Determine the (x, y) coordinate at the center of the cell enclosing the given text.  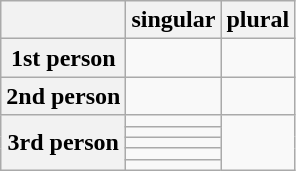
plural (258, 20)
singular (174, 20)
3rd person (64, 142)
2nd person (64, 96)
1st person (64, 58)
